Scan for the cell matching the given text and deliver its (x, y) coordinate at center. 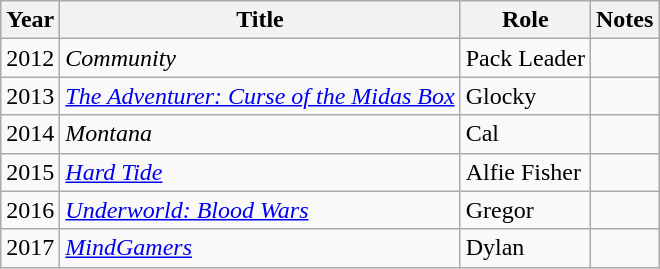
2012 (30, 58)
2013 (30, 96)
The Adventurer: Curse of the Midas Box (260, 96)
Title (260, 20)
2017 (30, 248)
Year (30, 20)
Montana (260, 134)
Cal (525, 134)
Glocky (525, 96)
Dylan (525, 248)
Community (260, 58)
Alfie Fisher (525, 172)
2015 (30, 172)
Role (525, 20)
Hard Tide (260, 172)
Notes (624, 20)
Underworld: Blood Wars (260, 210)
2014 (30, 134)
2016 (30, 210)
Gregor (525, 210)
Pack Leader (525, 58)
MindGamers (260, 248)
